Return the (x, y) coordinate for the center point of the cell that contains the specified text.  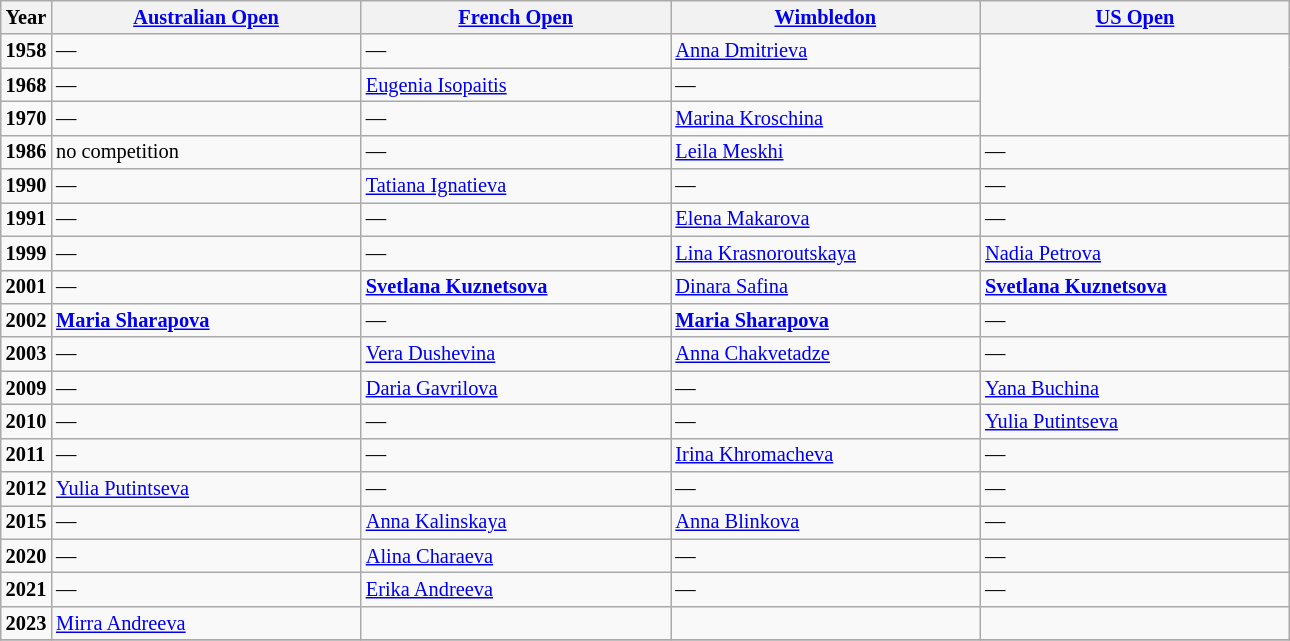
Wimbledon (825, 17)
no competition (206, 152)
Dinara Safina (825, 287)
2003 (26, 354)
Anna Chakvetadze (825, 354)
Australian Open (206, 17)
Irina Khromacheva (825, 455)
2012 (26, 489)
US Open (1135, 17)
Eugenia Isopaitis (516, 85)
Nadia Petrova (1135, 253)
2023 (26, 623)
1999 (26, 253)
Marina Kroschina (825, 118)
1970 (26, 118)
Tatiana Ignatieva (516, 186)
1990 (26, 186)
1991 (26, 219)
Anna Blinkova (825, 522)
French Open (516, 17)
2021 (26, 589)
Yana Buchina (1135, 388)
Lina Krasnoroutskaya (825, 253)
2009 (26, 388)
2011 (26, 455)
2002 (26, 320)
Vera Dushevina (516, 354)
2020 (26, 556)
Alina Charaeva (516, 556)
2001 (26, 287)
2010 (26, 421)
Elena Makarova (825, 219)
2015 (26, 522)
Daria Gavrilova (516, 388)
Year (26, 17)
1958 (26, 51)
Mirra Andreeva (206, 623)
Erika Andreeva (516, 589)
Anna Kalinskaya (516, 522)
1968 (26, 85)
Anna Dmitrieva (825, 51)
1986 (26, 152)
Leila Meskhi (825, 152)
